Provide the [x, y] coordinate of the cell's center where the given text is located.  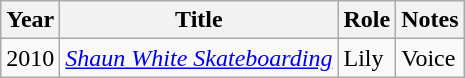
Title [199, 20]
Voice [430, 58]
Lily [367, 58]
Role [367, 20]
Year [30, 20]
2010 [30, 58]
Shaun White Skateboarding [199, 58]
Notes [430, 20]
